For the text-containing cell, return its midpoint in [X, Y] coordinate format. 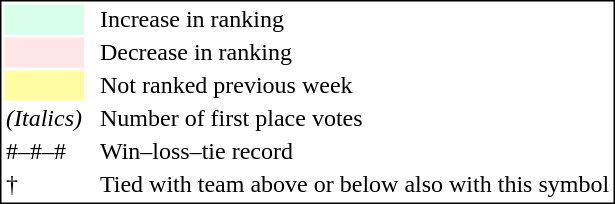
Increase in ranking [354, 19]
Not ranked previous week [354, 85]
#–#–# [44, 151]
Decrease in ranking [354, 53]
Tied with team above or below also with this symbol [354, 185]
Number of first place votes [354, 119]
† [44, 185]
(Italics) [44, 119]
Win–loss–tie record [354, 151]
